Detect which cell encompasses the target text, then output its [x, y] center coordinate. 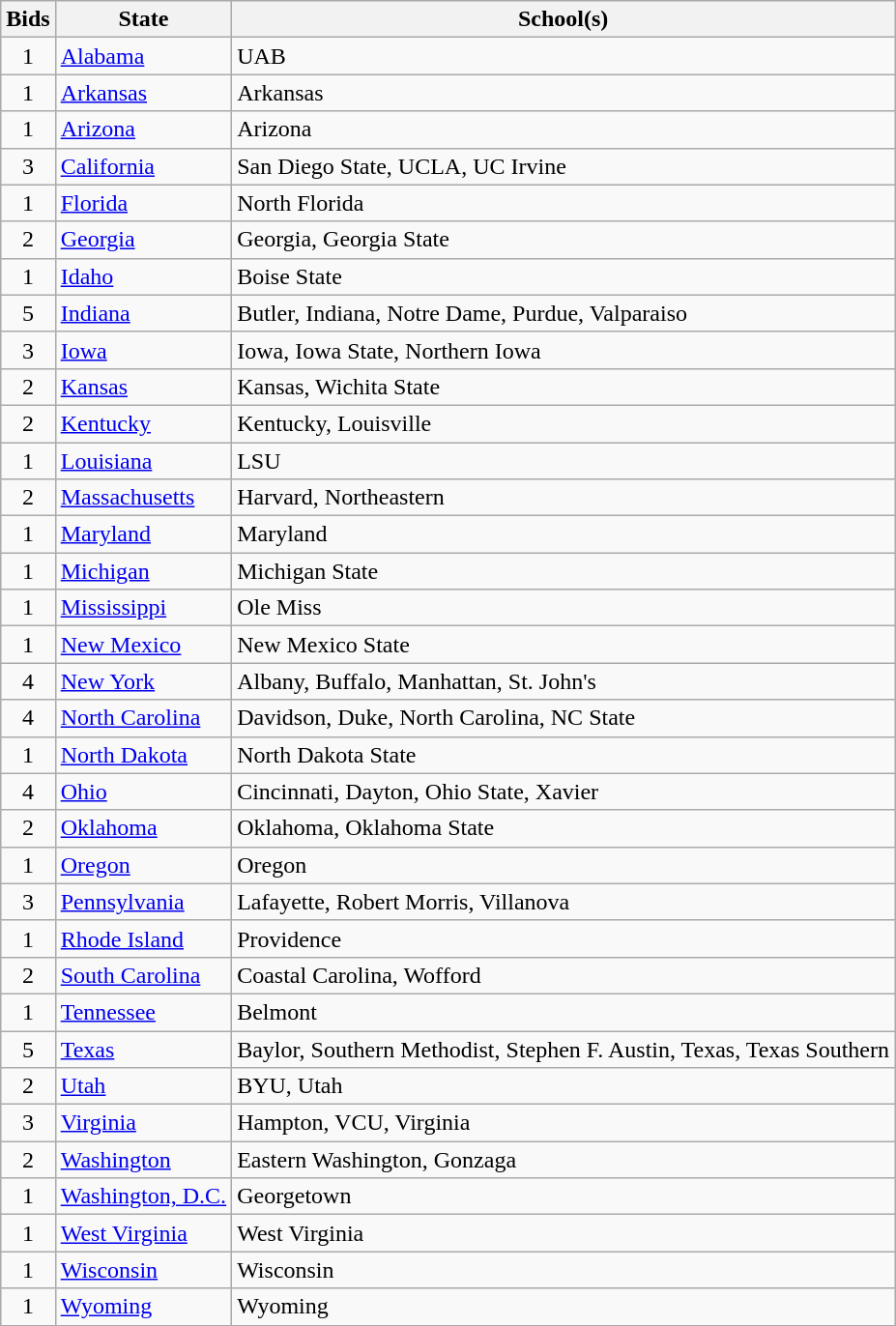
Washington, D.C. [143, 1196]
Hampton, VCU, Virginia [564, 1123]
New Mexico State [564, 645]
Baylor, Southern Methodist, Stephen F. Austin, Texas, Texas Southern [564, 1049]
LSU [564, 461]
North Florida [564, 203]
UAB [564, 56]
Coastal Carolina, Wofford [564, 975]
Pennsylvania [143, 902]
Oklahoma [143, 828]
Eastern Washington, Gonzaga [564, 1160]
Michigan [143, 571]
Butler, Indiana, Notre Dame, Purdue, Valparaiso [564, 313]
Kansas, Wichita State [564, 387]
Washington [143, 1160]
Providence [564, 938]
Lafayette, Robert Morris, Villanova [564, 902]
Boise State [564, 276]
Florida [143, 203]
Mississippi [143, 608]
San Diego State, UCLA, UC Irvine [564, 166]
Georgia, Georgia State [564, 240]
Louisiana [143, 461]
Ole Miss [564, 608]
Bids [28, 19]
Rhode Island [143, 938]
Ohio [143, 792]
Davidson, Duke, North Carolina, NC State [564, 718]
Texas [143, 1049]
Kansas [143, 387]
Georgetown [564, 1196]
North Carolina [143, 718]
Iowa [143, 350]
Idaho [143, 276]
Belmont [564, 1012]
Michigan State [564, 571]
BYU, Utah [564, 1086]
Harvard, Northeastern [564, 498]
Kentucky [143, 423]
Iowa, Iowa State, Northern Iowa [564, 350]
South Carolina [143, 975]
Kentucky, Louisville [564, 423]
State [143, 19]
North Dakota [143, 755]
Utah [143, 1086]
Georgia [143, 240]
School(s) [564, 19]
California [143, 166]
New York [143, 681]
Tennessee [143, 1012]
North Dakota State [564, 755]
Albany, Buffalo, Manhattan, St. John's [564, 681]
Alabama [143, 56]
Indiana [143, 313]
Oklahoma, Oklahoma State [564, 828]
Massachusetts [143, 498]
New Mexico [143, 645]
Virginia [143, 1123]
Cincinnati, Dayton, Ohio State, Xavier [564, 792]
